Search for the cell housing the specified text and yield its (X, Y) center coordinate. 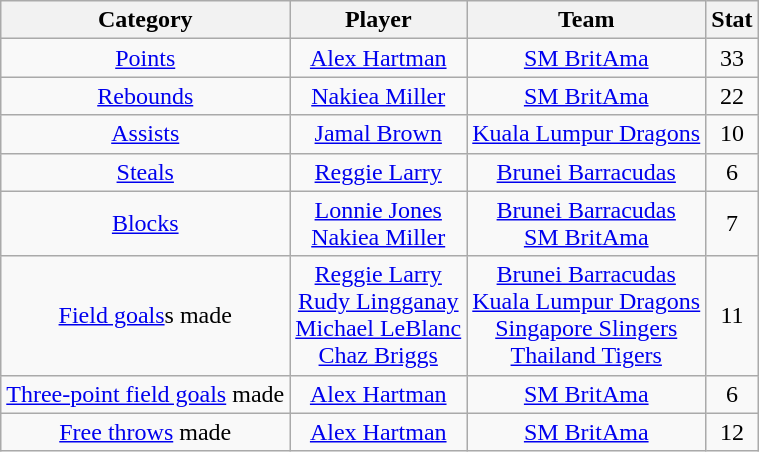
Reggie Larry Rudy Lingganay Michael LeBlanc Chaz Briggs (378, 316)
Three-point field goals made (146, 394)
Nakiea Miller (378, 96)
Team (586, 20)
11 (732, 316)
Category (146, 20)
Jamal Brown (378, 134)
Blocks (146, 224)
Assists (146, 134)
Brunei Barracudas SM BritAma (586, 224)
Stat (732, 20)
Reggie Larry (378, 172)
22 (732, 96)
Rebounds (146, 96)
Brunei Barracudas (586, 172)
Brunei Barracudas Kuala Lumpur Dragons Singapore Slingers Thailand Tigers (586, 316)
33 (732, 58)
Lonnie Jones Nakiea Miller (378, 224)
Kuala Lumpur Dragons (586, 134)
10 (732, 134)
7 (732, 224)
Player (378, 20)
Field goalss made (146, 316)
Free throws made (146, 432)
Steals (146, 172)
Points (146, 58)
12 (732, 432)
